From the cell containing the given text, extract its center point as (x, y) coordinate. 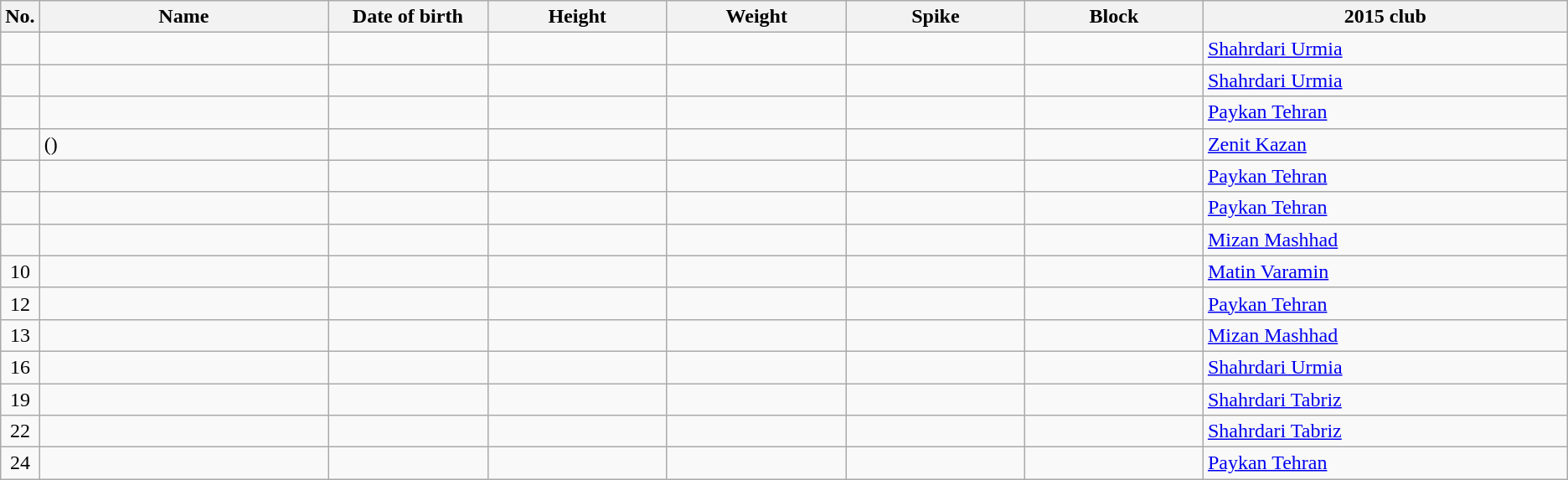
22 (20, 431)
Matin Varamin (1385, 271)
16 (20, 367)
Spike (935, 17)
13 (20, 335)
Zenit Kazan (1385, 144)
Name (183, 17)
10 (20, 271)
12 (20, 303)
Block (1114, 17)
Weight (756, 17)
() (183, 144)
24 (20, 463)
2015 club (1385, 17)
Date of birth (409, 17)
19 (20, 400)
No. (20, 17)
Height (577, 17)
